Determine the [x, y] coordinate at the center of the cell enclosing the given text.  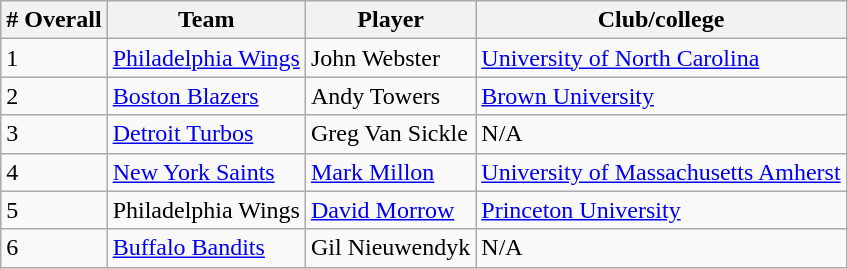
Princeton University [661, 210]
Brown University [661, 96]
John Webster [390, 58]
Player [390, 20]
Greg Van Sickle [390, 134]
Buffalo Bandits [206, 248]
University of North Carolina [661, 58]
Team [206, 20]
Gil Nieuwendyk [390, 248]
University of Massachusetts Amherst [661, 172]
Detroit Turbos [206, 134]
Club/college [661, 20]
5 [54, 210]
4 [54, 172]
Boston Blazers [206, 96]
1 [54, 58]
3 [54, 134]
2 [54, 96]
New York Saints [206, 172]
David Morrow [390, 210]
# Overall [54, 20]
Mark Millon [390, 172]
Andy Towers [390, 96]
6 [54, 248]
